Pinpoint the cell where the given text exists, returning its [x, y] midpoint coordinate. 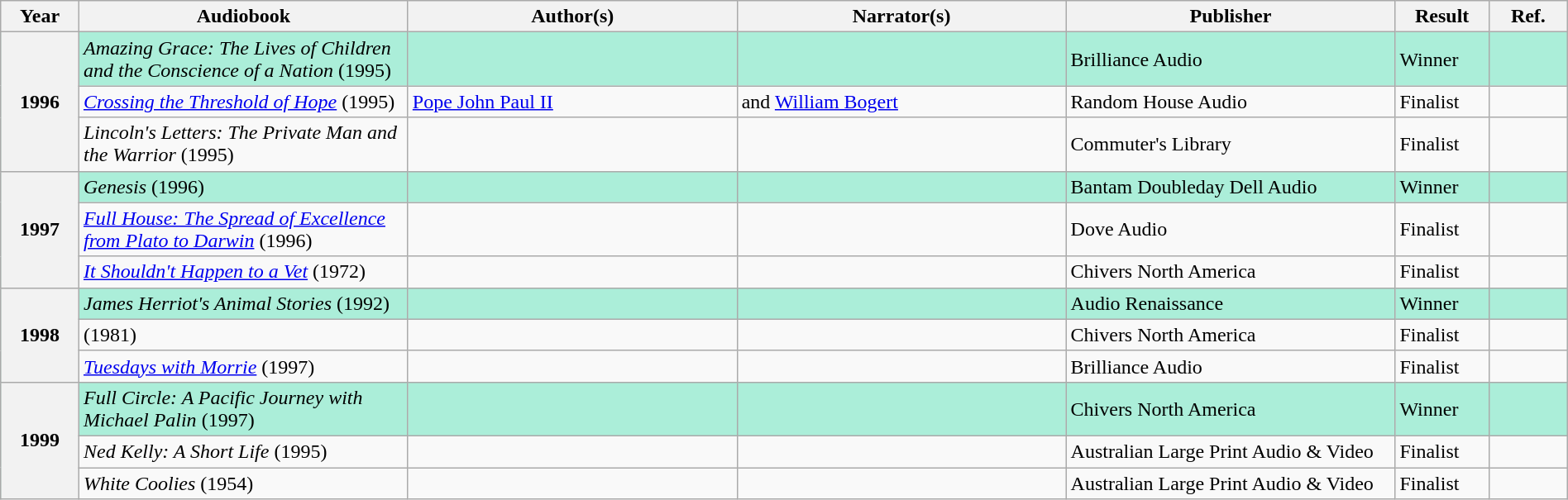
Audiobook [243, 17]
Author(s) [572, 17]
(1981) [243, 335]
It Shouldn't Happen to a Vet (1972) [243, 272]
1999 [40, 440]
Random House Audio [1231, 102]
Narrator(s) [901, 17]
and William Bogert [901, 102]
Amazing Grace: The Lives of Children and the Conscience of a Nation (1995) [243, 60]
1998 [40, 335]
White Coolies (1954) [243, 483]
Tuesdays with Morrie (1997) [243, 366]
Dove Audio [1231, 230]
Publisher [1231, 17]
Ned Kelly: A Short Life (1995) [243, 451]
1996 [40, 102]
James Herriot's Animal Stories (1992) [243, 303]
Bantam Doubleday Dell Audio [1231, 187]
Full House: The Spread of Excellence from Plato to Darwin (1996) [243, 230]
Year [40, 17]
Lincoln's Letters: The Private Man and the Warrior (1995) [243, 144]
Pope John Paul II [572, 102]
Ref. [1528, 17]
Full Circle: A Pacific Journey with Michael Palin (1997) [243, 408]
Genesis (1996) [243, 187]
Result [1442, 17]
Audio Renaissance [1231, 303]
1997 [40, 230]
Crossing the Threshold of Hope (1995) [243, 102]
Commuter's Library [1231, 144]
